Output the (X, Y) coordinate of the center of the cell containing the given text.  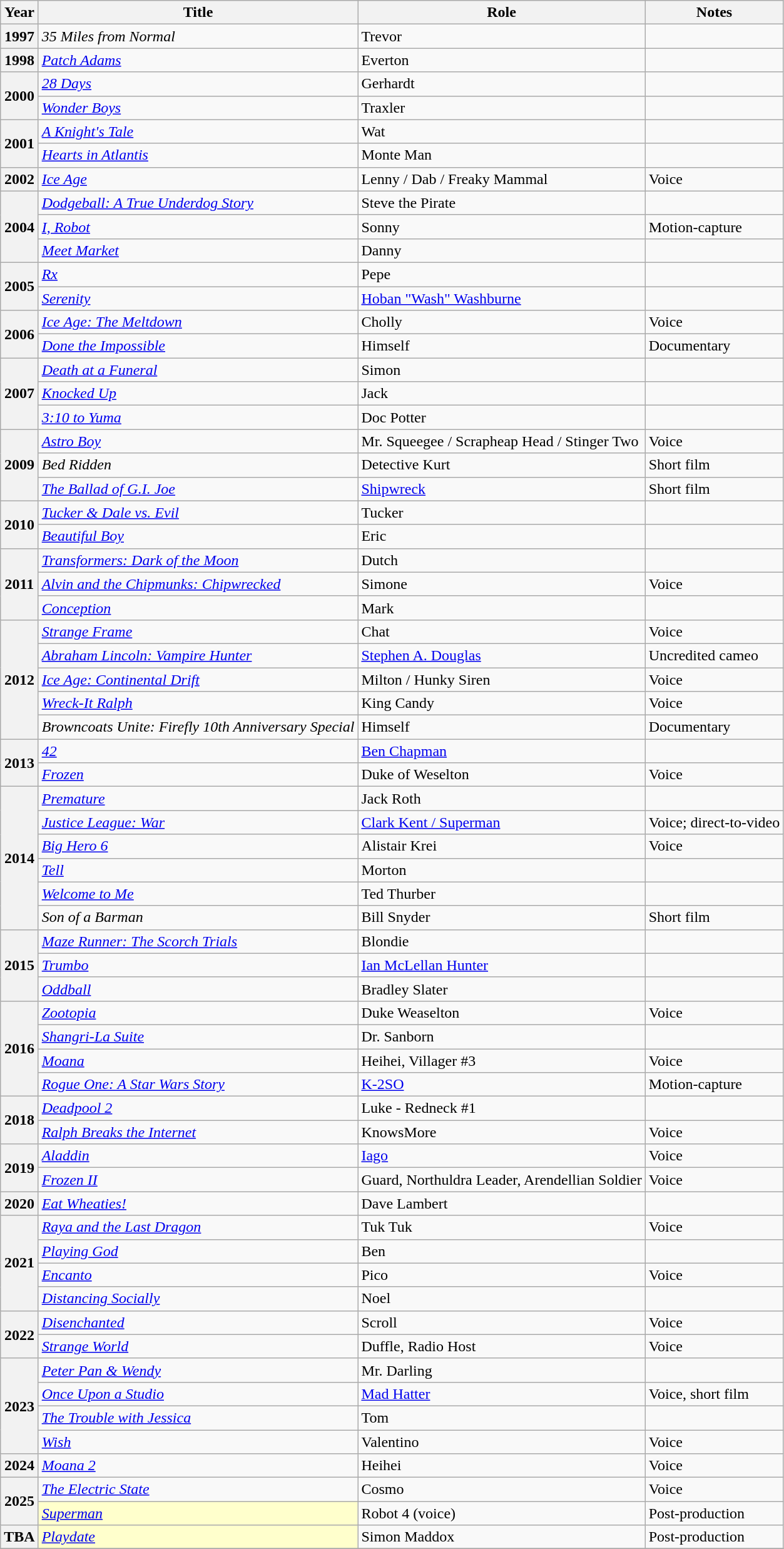
Mr. Squeegee / Scrapheap Head / Stinger Two (502, 441)
Tell (198, 870)
Morton (502, 870)
Shipwreck (502, 489)
2018 (19, 1120)
Strange Frame (198, 631)
3:10 to Yuma (198, 417)
Serenity (198, 299)
Bradley Slater (502, 989)
Shangri-La Suite (198, 1036)
2011 (19, 584)
2015 (19, 965)
Dave Lambert (502, 1204)
Detective Kurt (502, 465)
Jack (502, 394)
2021 (19, 1263)
Monte Man (502, 155)
2009 (19, 465)
Voice, short film (715, 1394)
Zootopia (198, 1013)
Simon Maddox (502, 1537)
Trevor (502, 36)
2012 (19, 679)
Once Upon a Studio (198, 1394)
Moana 2 (198, 1466)
Knocked Up (198, 394)
Distancing Socially (198, 1299)
2010 (19, 524)
Everton (502, 60)
Robot 4 (voice) (502, 1513)
Ralph Breaks the Internet (198, 1132)
1997 (19, 36)
Ice Age: The Meltdown (198, 322)
The Ballad of G.I. Joe (198, 489)
Gerhardt (502, 84)
Rx (198, 274)
Pico (502, 1275)
Stephen A. Douglas (502, 655)
Tucker & Dale vs. Evil (198, 513)
Ice Age (198, 179)
Mad Hatter (502, 1394)
Patch Adams (198, 60)
Maze Runner: The Scorch Trials (198, 941)
Hoban "Wash" Washburne (502, 299)
Son of a Barman (198, 918)
2023 (19, 1406)
Mr. Darling (502, 1370)
Ben Chapman (502, 751)
Title (198, 13)
Sonny (502, 227)
The Trouble with Jessica (198, 1418)
Superman (198, 1513)
Wat (502, 131)
Heihei, Villager #3 (502, 1061)
2019 (19, 1168)
Deadpool 2 (198, 1108)
Doc Potter (502, 417)
2007 (19, 394)
Dr. Sanborn (502, 1036)
Bed Ridden (198, 465)
Notes (715, 13)
Wish (198, 1441)
King Candy (502, 703)
Premature (198, 799)
35 Miles from Normal (198, 36)
Noel (502, 1299)
Alvin and the Chipmunks: Chipwrecked (198, 584)
Strange World (198, 1346)
2013 (19, 763)
Iago (502, 1156)
Eat Wheaties! (198, 1204)
Steve the Pirate (502, 203)
Alistair Krei (502, 846)
Mark (502, 608)
2000 (19, 96)
Jack Roth (502, 799)
Hearts in Atlantis (198, 155)
Pepe (502, 274)
K-2SO (502, 1085)
Conception (198, 608)
A Knight's Tale (198, 131)
Year (19, 13)
Uncredited cameo (715, 655)
Duke of Weselton (502, 775)
Death at a Funeral (198, 370)
Duffle, Radio Host (502, 1346)
Abraham Lincoln: Vampire Hunter (198, 655)
Eric (502, 536)
Justice League: War (198, 822)
Wreck-It Ralph (198, 703)
Milton / Hunky Siren (502, 679)
Playdate (198, 1537)
Beautiful Boy (198, 536)
I, Robot (198, 227)
Cosmo (502, 1490)
Chat (502, 631)
Traxler (502, 108)
Blondie (502, 941)
Frozen (198, 775)
Duke Weaselton (502, 1013)
Danny (502, 250)
Raya and the Last Dragon (198, 1227)
Clark Kent / Superman (502, 822)
2025 (19, 1501)
Ted Thurber (502, 894)
Luke - Redneck #1 (502, 1108)
Tom (502, 1418)
Oddball (198, 989)
Tuk Tuk (502, 1227)
Moana (198, 1061)
Astro Boy (198, 441)
Dodgeball: A True Underdog Story (198, 203)
Done the Impossible (198, 346)
Heihei (502, 1466)
Peter Pan & Wendy (198, 1370)
2001 (19, 143)
2006 (19, 334)
Cholly (502, 322)
2004 (19, 227)
2002 (19, 179)
Lenny / Dab / Freaky Mammal (502, 179)
Ice Age: Continental Drift (198, 679)
Ben (502, 1251)
Scroll (502, 1322)
Transformers: Dark of the Moon (198, 560)
Ian McLellan Hunter (502, 965)
The Electric State (198, 1490)
Aladdin (198, 1156)
2014 (19, 858)
1998 (19, 60)
Big Hero 6 (198, 846)
2016 (19, 1048)
2024 (19, 1466)
Rogue One: A Star Wars Story (198, 1085)
Voice; direct-to-video (715, 822)
Role (502, 13)
Guard, Northuldra Leader, Arendellian Soldier (502, 1180)
Tucker (502, 513)
Simone (502, 584)
Welcome to Me (198, 894)
28 Days (198, 84)
2020 (19, 1204)
Browncoats Unite: Firefly 10th Anniversary Special (198, 727)
2022 (19, 1334)
Frozen II (198, 1180)
Disenchanted (198, 1322)
TBA (19, 1537)
42 (198, 751)
Playing God (198, 1251)
Meet Market (198, 250)
Dutch (502, 560)
KnowsMore (502, 1132)
Trumbo (198, 965)
Simon (502, 370)
Bill Snyder (502, 918)
Wonder Boys (198, 108)
Encanto (198, 1275)
Valentino (502, 1441)
2005 (19, 286)
